From the cell containing the given text, extract its center point as [X, Y] coordinate. 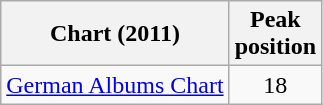
Peakposition [275, 34]
18 [275, 85]
Chart (2011) [115, 34]
German Albums Chart [115, 85]
